Determine the (X, Y) coordinate at the center of the cell enclosing the given text.  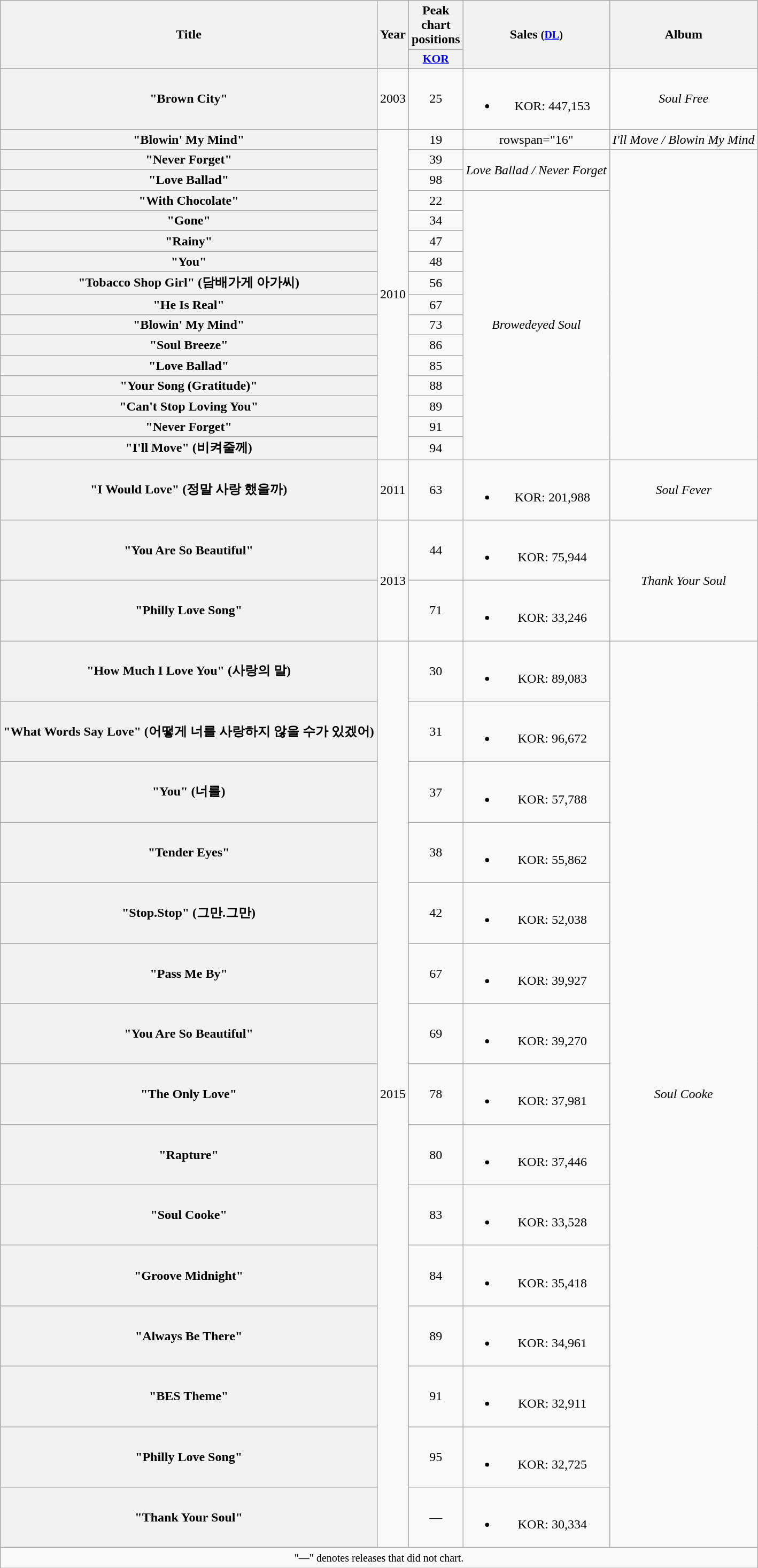
22 (436, 200)
"How Much I Love You" (사랑의 말) (189, 671)
44 (436, 551)
KOR: 57,788 (536, 792)
25 (436, 98)
37 (436, 792)
Browedeyed Soul (536, 325)
42 (436, 913)
39 (436, 160)
94 (436, 448)
"The Only Love" (189, 1094)
"Rainy" (189, 241)
85 (436, 366)
"—" denotes releases that did not chart. (379, 1558)
"With Chocolate" (189, 200)
"Your Song (Gratitude)" (189, 386)
2011 (392, 490)
"Stop.Stop" (그만.그만) (189, 913)
2010 (392, 295)
"Always Be There" (189, 1335)
I'll Move / Blowin My Mind (683, 140)
38 (436, 852)
Peak chart positions (436, 25)
69 (436, 1034)
48 (436, 261)
KOR: 52,038 (536, 913)
KOR: 55,862 (536, 852)
"Groove Midnight" (189, 1276)
"I Would Love" (정말 사랑 했을까) (189, 490)
"What Words Say Love" (어떻게 너를 사랑하지 않을 수가 있겠어) (189, 731)
73 (436, 325)
"Pass Me By" (189, 973)
2003 (392, 98)
KOR (436, 59)
KOR: 35,418 (536, 1276)
88 (436, 386)
KOR: 447,153 (536, 98)
"Soul Breeze" (189, 345)
Soul Fever (683, 490)
KOR: 75,944 (536, 551)
KOR: 96,672 (536, 731)
47 (436, 241)
KOR: 89,083 (536, 671)
Title (189, 35)
"You" (189, 261)
78 (436, 1094)
"Thank Your Soul" (189, 1517)
"You" (너를) (189, 792)
Sales (DL) (536, 35)
KOR: 32,725 (536, 1456)
Year (392, 35)
KOR: 33,246 (536, 611)
83 (436, 1215)
84 (436, 1276)
"BES Theme" (189, 1396)
"Tender Eyes" (189, 852)
Album (683, 35)
"Gone" (189, 221)
KOR: 30,334 (536, 1517)
95 (436, 1456)
"He Is Real" (189, 304)
"Soul Cooke" (189, 1215)
31 (436, 731)
56 (436, 283)
KOR: 33,528 (536, 1215)
Soul Free (683, 98)
"Brown City" (189, 98)
KOR: 32,911 (536, 1396)
30 (436, 671)
63 (436, 490)
98 (436, 180)
rowspan="16" (536, 140)
KOR: 201,988 (536, 490)
KOR: 37,446 (536, 1155)
KOR: 39,927 (536, 973)
"Tobacco Shop Girl" (담배가게 아가씨) (189, 283)
2015 (392, 1094)
Thank Your Soul (683, 581)
80 (436, 1155)
86 (436, 345)
71 (436, 611)
"Can't Stop Loving You" (189, 406)
19 (436, 140)
KOR: 34,961 (536, 1335)
2013 (392, 581)
KOR: 37,981 (536, 1094)
— (436, 1517)
"I'll Move" (비켜줄께) (189, 448)
KOR: 39,270 (536, 1034)
Soul Cooke (683, 1094)
"Rapture" (189, 1155)
34 (436, 221)
Love Ballad / Never Forget (536, 170)
